Determine the [X, Y] coordinate at the center of the cell enclosing the given text.  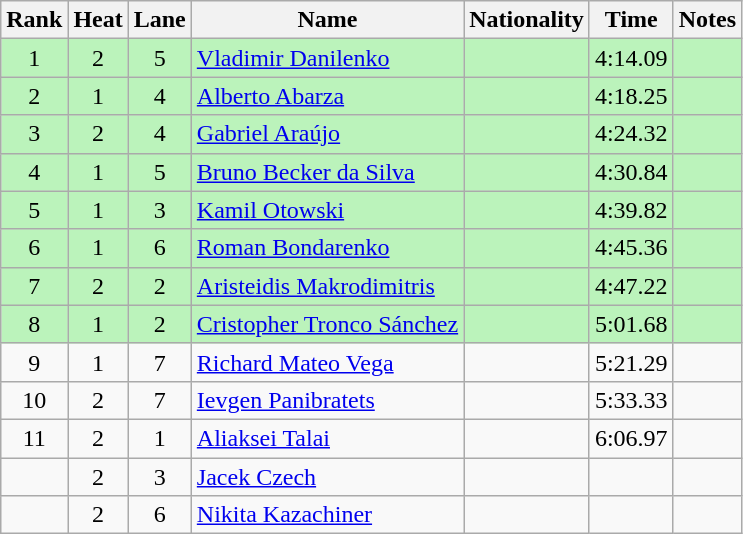
Rank [34, 20]
4:45.36 [631, 248]
Roman Bondarenko [327, 248]
Bruno Becker da Silva [327, 172]
Aristeidis Makrodimitris [327, 286]
4:24.32 [631, 134]
4:39.82 [631, 210]
Aliaksei Talai [327, 438]
9 [34, 362]
Cristopher Tronco Sánchez [327, 324]
Nikita Kazachiner [327, 515]
5:33.33 [631, 400]
Ievgen Panibratets [327, 400]
8 [34, 324]
Alberto Abarza [327, 96]
Kamil Otowski [327, 210]
5:01.68 [631, 324]
4:47.22 [631, 286]
Gabriel Araújo [327, 134]
4:18.25 [631, 96]
6:06.97 [631, 438]
Nationality [527, 20]
10 [34, 400]
Time [631, 20]
4:30.84 [631, 172]
4:14.09 [631, 58]
Richard Mateo Vega [327, 362]
5:21.29 [631, 362]
Notes [707, 20]
Lane [160, 20]
Vladimir Danilenko [327, 58]
Heat [98, 20]
11 [34, 438]
Name [327, 20]
Jacek Czech [327, 477]
